Pinpoint the cell where the given text exists, returning its (X, Y) midpoint coordinate. 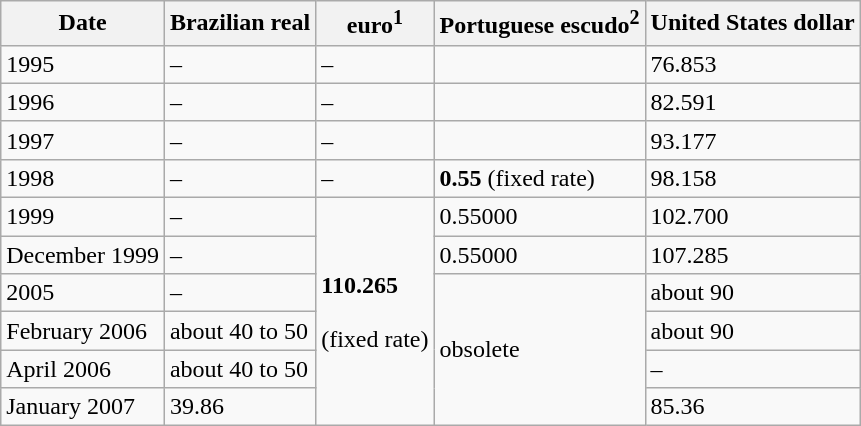
102.700 (752, 217)
85.36 (752, 407)
2005 (83, 293)
82.591 (752, 102)
76.853 (752, 64)
euro1 (375, 24)
110.265(fixed rate) (375, 312)
93.177 (752, 140)
Brazilian real (240, 24)
1996 (83, 102)
1997 (83, 140)
obsolete (540, 350)
April 2006 (83, 369)
0.55 (fixed rate) (540, 178)
39.86 (240, 407)
1995 (83, 64)
1999 (83, 217)
98.158 (752, 178)
Date (83, 24)
February 2006 (83, 331)
Portuguese escudo2 (540, 24)
1998 (83, 178)
January 2007 (83, 407)
107.285 (752, 255)
December 1999 (83, 255)
United States dollar (752, 24)
